Determine the (x, y) coordinate at the center of the cell enclosing the given text.  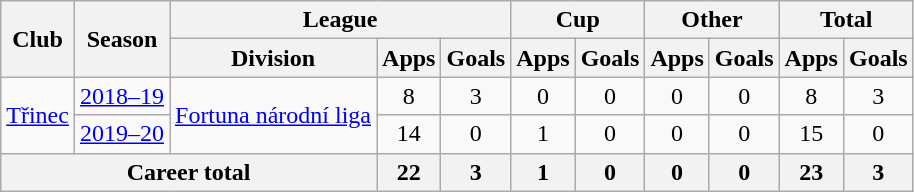
Total (846, 20)
Fortuna národní liga (274, 115)
Career total (189, 172)
League (340, 20)
Club (38, 39)
Division (274, 58)
Třinec (38, 115)
22 (409, 172)
2019–20 (122, 134)
14 (409, 134)
Cup (578, 20)
2018–19 (122, 96)
23 (811, 172)
15 (811, 134)
Season (122, 39)
Other (712, 20)
